Determine the (x, y) coordinate at the center of the cell enclosing the given text.  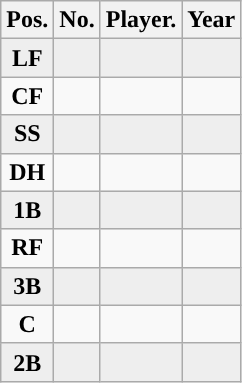
2B (28, 362)
Player. (140, 20)
RF (28, 248)
Year (212, 20)
CF (28, 96)
3B (28, 286)
No. (77, 20)
C (28, 324)
LF (28, 58)
SS (28, 134)
DH (28, 172)
1B (28, 210)
Pos. (28, 20)
